Capture the cell that displays the provided text and extract its [x, y] central coordinate. 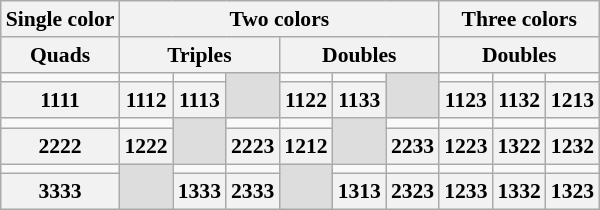
1132 [518, 101]
1123 [466, 101]
2333 [252, 192]
1323 [572, 192]
Single color [60, 19]
1232 [572, 146]
1112 [146, 101]
1111 [60, 101]
1322 [518, 146]
1332 [518, 192]
1222 [146, 146]
2223 [252, 146]
3333 [60, 192]
2222 [60, 146]
2323 [412, 192]
1212 [306, 146]
1233 [466, 192]
1313 [360, 192]
Two colors [279, 19]
1113 [200, 101]
Three colors [519, 19]
2233 [412, 146]
1333 [200, 192]
1122 [306, 101]
1213 [572, 101]
Triples [199, 55]
1133 [360, 101]
1223 [466, 146]
Quads [60, 55]
